Locate the cell with the specified text and output its (X, Y) center coordinate. 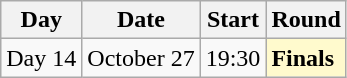
Start (233, 20)
Finals (306, 58)
Date (141, 20)
Day (42, 20)
October 27 (141, 58)
19:30 (233, 58)
Day 14 (42, 58)
Round (306, 20)
